Pinpoint the cell where the given text exists, returning its [x, y] midpoint coordinate. 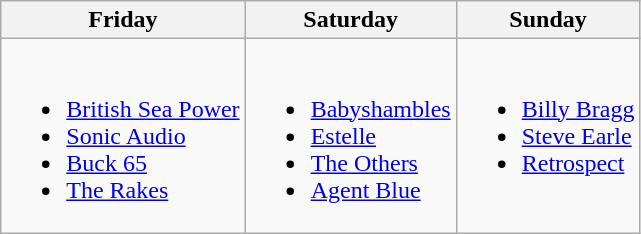
Sunday [548, 20]
Billy BraggSteve EarleRetrospect [548, 136]
Saturday [350, 20]
Friday [123, 20]
British Sea PowerSonic AudioBuck 65The Rakes [123, 136]
BabyshamblesEstelleThe OthersAgent Blue [350, 136]
